Scan for the cell matching the given text and deliver its [X, Y] coordinate at center. 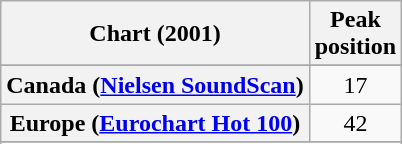
Europe (Eurochart Hot 100) [155, 123]
17 [355, 85]
Peakposition [355, 34]
42 [355, 123]
Chart (2001) [155, 34]
Canada (Nielsen SoundScan) [155, 85]
